Extract the (x, y) coordinate from the center of the cell holding the provided text.  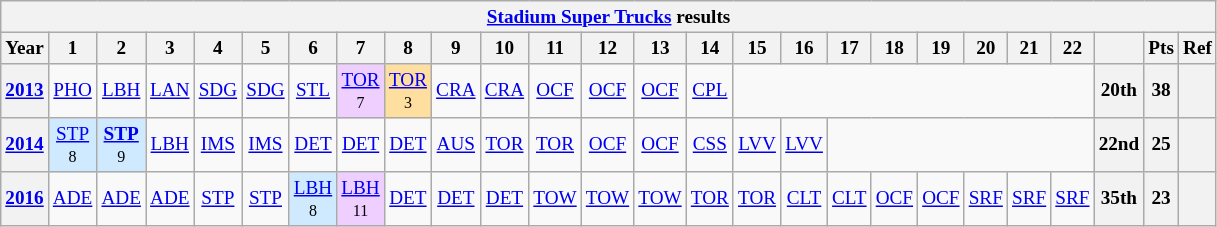
Pts (1162, 48)
16 (804, 48)
6 (313, 48)
LBH8 (313, 199)
TOR7 (361, 91)
Stadium Super Trucks results (609, 17)
22 (1072, 48)
25 (1162, 145)
22nd (1119, 145)
38 (1162, 91)
TOR3 (408, 91)
PHO (72, 91)
AUS (456, 145)
18 (894, 48)
STL (313, 91)
2 (122, 48)
7 (361, 48)
Ref (1197, 48)
20th (1119, 91)
CPL (710, 91)
4 (218, 48)
21 (1028, 48)
Year (25, 48)
2016 (25, 199)
11 (555, 48)
STP8 (72, 145)
12 (607, 48)
35th (1119, 199)
STP9 (122, 145)
5 (266, 48)
13 (660, 48)
LBH11 (361, 199)
8 (408, 48)
10 (504, 48)
2013 (25, 91)
17 (849, 48)
23 (1162, 199)
15 (756, 48)
9 (456, 48)
3 (170, 48)
LAN (170, 91)
14 (710, 48)
CSS (710, 145)
20 (986, 48)
2014 (25, 145)
19 (941, 48)
1 (72, 48)
